Output the (x, y) coordinate of the center of the cell containing the given text.  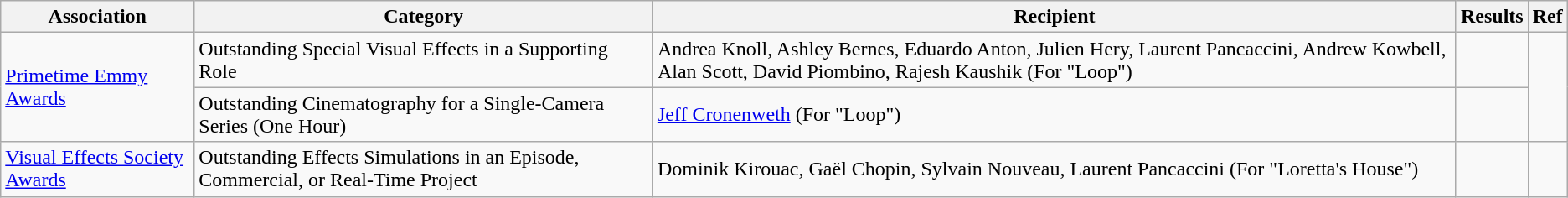
Dominik Kirouac, Gaël Chopin, Sylvain Nouveau, Laurent Pancaccini (For "Loretta's House") (1054, 169)
Outstanding Cinematography for a Single-Camera Series (One Hour) (424, 114)
Outstanding Effects Simulations in an Episode, Commercial, or Real-Time Project (424, 169)
Ref (1548, 17)
Association (97, 17)
Category (424, 17)
Results (1492, 17)
Outstanding Special Visual Effects in a Supporting Role (424, 60)
Primetime Emmy Awards (97, 87)
Andrea Knoll, Ashley Bernes, Eduardo Anton, Julien Hery, Laurent Pancaccini, Andrew Kowbell, Alan Scott, David Piombino, Rajesh Kaushik (For "Loop") (1054, 60)
Jeff Cronenweth (For "Loop") (1054, 114)
Visual Effects Society Awards (97, 169)
Recipient (1054, 17)
